Scan for the cell matching the given text and deliver its [x, y] coordinate at center. 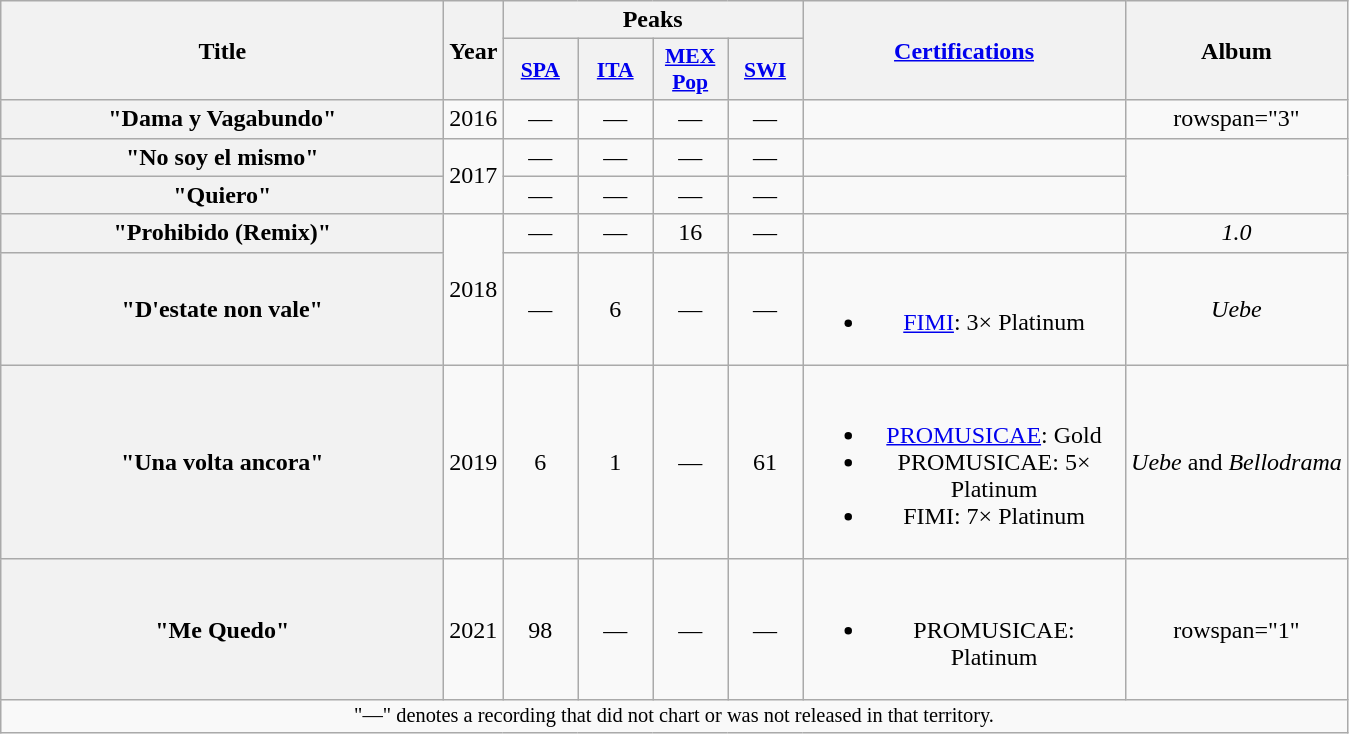
ITA [616, 70]
PROMUSICAE: GoldPROMUSICAE: 5× Platinum FIMI: 7× Platinum [964, 462]
Album [1237, 50]
2019 [474, 462]
Title [222, 50]
Year [474, 50]
SPA [540, 70]
FIMI: 3× Platinum [964, 308]
"Quiero" [222, 195]
1 [616, 462]
"Dama y Vagabundo" [222, 119]
Certifications [964, 50]
1.0 [1237, 233]
"Prohibido (Remix)" [222, 233]
2021 [474, 629]
"Me Quedo" [222, 629]
Peaks [653, 20]
rowspan="3" [1237, 119]
2016 [474, 119]
SWI [766, 70]
98 [540, 629]
Uebe and Bellodrama [1237, 462]
PROMUSICAE: Platinum [964, 629]
2017 [474, 176]
2018 [474, 290]
MEXPop [690, 70]
"D'estate non vale" [222, 308]
"—" denotes a recording that did not chart or was not released in that territory. [674, 716]
"Una volta ancora" [222, 462]
61 [766, 462]
16 [690, 233]
Uebe [1237, 308]
rowspan="1" [1237, 629]
"No soy el mismo" [222, 157]
